From the cell containing the given text, extract its center point as (x, y) coordinate. 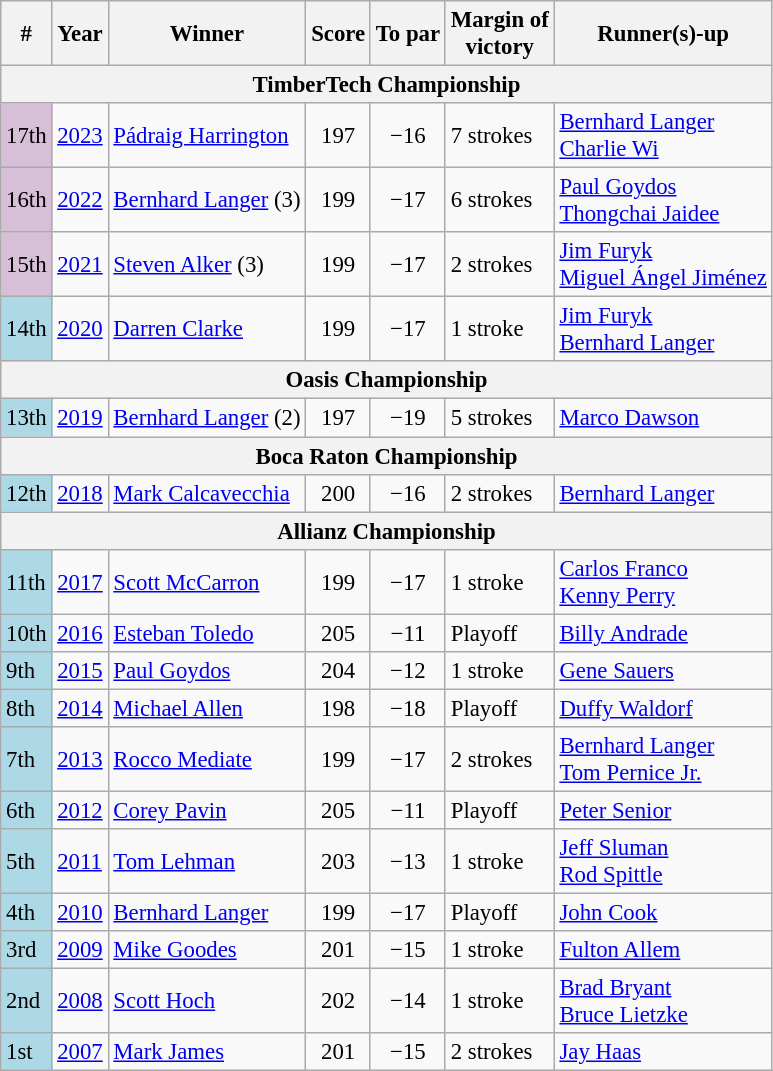
Pádraig Harrington (207, 136)
202 (338, 1002)
4th (26, 913)
Mark James (207, 1052)
7 strokes (500, 136)
198 (338, 708)
2008 (80, 1002)
Duffy Waldorf (663, 708)
Carlos Franco Kenny Perry (663, 582)
1st (26, 1052)
Mark Calcavecchia (207, 493)
Boca Raton Championship (386, 456)
Michael Allen (207, 708)
14th (26, 330)
Marco Dawson (663, 418)
5th (26, 862)
Peter Senior (663, 810)
2010 (80, 913)
2014 (80, 708)
Fulton Allem (663, 950)
Jim Furyk Bernhard Langer (663, 330)
2016 (80, 633)
2023 (80, 136)
Bernhard Langer Charlie Wi (663, 136)
204 (338, 671)
−12 (408, 671)
12th (26, 493)
Darren Clarke (207, 330)
Oasis Championship (386, 381)
Paul Goydos (207, 671)
Bernhard Langer Tom Pernice Jr. (663, 760)
Steven Alker (3) (207, 264)
Margin ofvictory (500, 34)
2015 (80, 671)
Jay Haas (663, 1052)
# (26, 34)
8th (26, 708)
To par (408, 34)
Winner (207, 34)
Corey Pavin (207, 810)
Runner(s)-up (663, 34)
Scott McCarron (207, 582)
Paul Goydos Thongchai Jaidee (663, 200)
Bernhard Langer (2) (207, 418)
−18 (408, 708)
Score (338, 34)
2022 (80, 200)
11th (26, 582)
2018 (80, 493)
Gene Sauers (663, 671)
John Cook (663, 913)
Billy Andrade (663, 633)
Rocco Mediate (207, 760)
2017 (80, 582)
Tom Lehman (207, 862)
13th (26, 418)
203 (338, 862)
16th (26, 200)
TimberTech Championship (386, 85)
2007 (80, 1052)
Bernhard Langer (3) (207, 200)
−19 (408, 418)
7th (26, 760)
200 (338, 493)
2012 (80, 810)
6 strokes (500, 200)
Brad Bryant Bruce Lietzke (663, 1002)
17th (26, 136)
15th (26, 264)
−14 (408, 1002)
5 strokes (500, 418)
Scott Hoch (207, 1002)
−13 (408, 862)
9th (26, 671)
2011 (80, 862)
Jeff Sluman Rod Spittle (663, 862)
Esteban Toledo (207, 633)
3rd (26, 950)
10th (26, 633)
Year (80, 34)
Mike Goodes (207, 950)
Jim Furyk Miguel Ángel Jiménez (663, 264)
2019 (80, 418)
2020 (80, 330)
6th (26, 810)
2013 (80, 760)
2009 (80, 950)
2021 (80, 264)
Allianz Championship (386, 531)
2nd (26, 1002)
